For the text-containing cell, return its midpoint in (x, y) coordinate format. 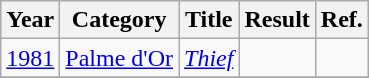
Ref. (342, 20)
1981 (30, 58)
Title (209, 20)
Palme d'Or (120, 58)
Year (30, 20)
Category (120, 20)
Thief (209, 58)
Result (277, 20)
